Locate the cell with the specified text and output its (X, Y) center coordinate. 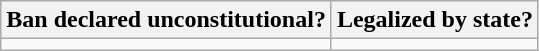
Ban declared unconstitutional? (166, 20)
Legalized by state? (434, 20)
